Find where the given text appears and provide that cell's center as (x, y) coordinate. 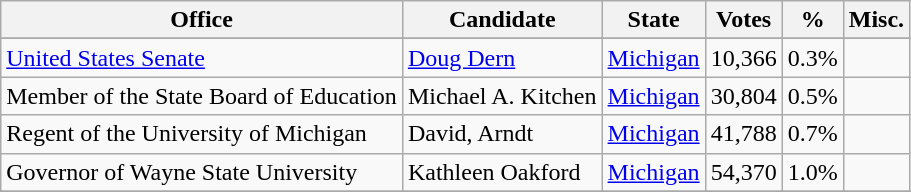
Votes (744, 20)
10,366 (744, 58)
41,788 (744, 134)
Misc. (876, 20)
30,804 (744, 96)
0.5% (812, 96)
% (812, 20)
Doug Dern (502, 58)
54,370 (744, 172)
David, Arndt (502, 134)
0.3% (812, 58)
0.7% (812, 134)
Regent of the University of Michigan (202, 134)
Candidate (502, 20)
State (654, 20)
Michael A. Kitchen (502, 96)
Member of the State Board of Education (202, 96)
1.0% (812, 172)
Kathleen Oakford (502, 172)
Office (202, 20)
Governor of Wayne State University (202, 172)
United States Senate (202, 58)
